Locate the cell with the specified text and output its (x, y) center coordinate. 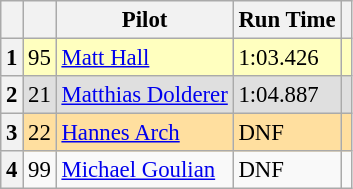
Matt Hall (144, 58)
1 (12, 58)
4 (12, 170)
Run Time (287, 20)
Hannes Arch (144, 133)
1:03.426 (287, 58)
99 (40, 170)
1:04.887 (287, 95)
21 (40, 95)
95 (40, 58)
Matthias Dolderer (144, 95)
Michael Goulian (144, 170)
Pilot (144, 20)
3 (12, 133)
2 (12, 95)
22 (40, 133)
